For the text-containing cell, return its midpoint in (x, y) coordinate format. 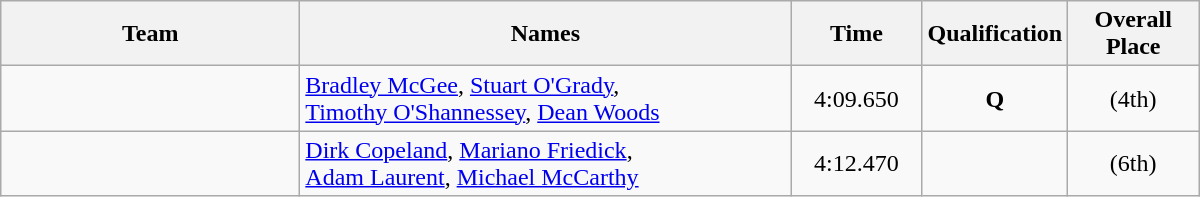
Qualification (995, 34)
4:12.470 (856, 164)
(6th) (1134, 164)
(4th) (1134, 98)
Dirk Copeland, Mariano Friedick,Adam Laurent, Michael McCarthy (546, 164)
Names (546, 34)
Overall Place (1134, 34)
4:09.650 (856, 98)
Q (995, 98)
Bradley McGee, Stuart O'Grady, Timothy O'Shannessey, Dean Woods (546, 98)
Time (856, 34)
Team (150, 34)
